Find where the given text appears and provide that cell's center as (X, Y) coordinate. 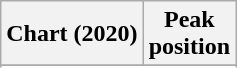
Chart (2020) (72, 34)
Peakposition (189, 34)
